Return the [X, Y] coordinate for the center point of the cell that contains the specified text.  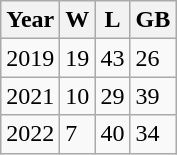
19 [78, 58]
Year [30, 20]
W [78, 20]
2021 [30, 96]
L [112, 20]
34 [153, 134]
2019 [30, 58]
26 [153, 58]
2022 [30, 134]
GB [153, 20]
43 [112, 58]
7 [78, 134]
39 [153, 96]
10 [78, 96]
29 [112, 96]
40 [112, 134]
